Locate the cell with the specified text and output its (X, Y) center coordinate. 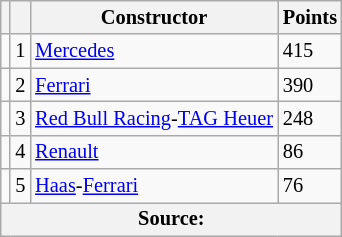
Renault (154, 152)
2 (20, 85)
1 (20, 51)
Haas-Ferrari (154, 186)
3 (20, 118)
Constructor (154, 17)
86 (310, 152)
4 (20, 152)
415 (310, 51)
76 (310, 186)
390 (310, 85)
Points (310, 17)
Mercedes (154, 51)
5 (20, 186)
248 (310, 118)
Ferrari (154, 85)
Source: (172, 219)
Red Bull Racing-TAG Heuer (154, 118)
